Detect which cell encompasses the target text, then output its (X, Y) center coordinate. 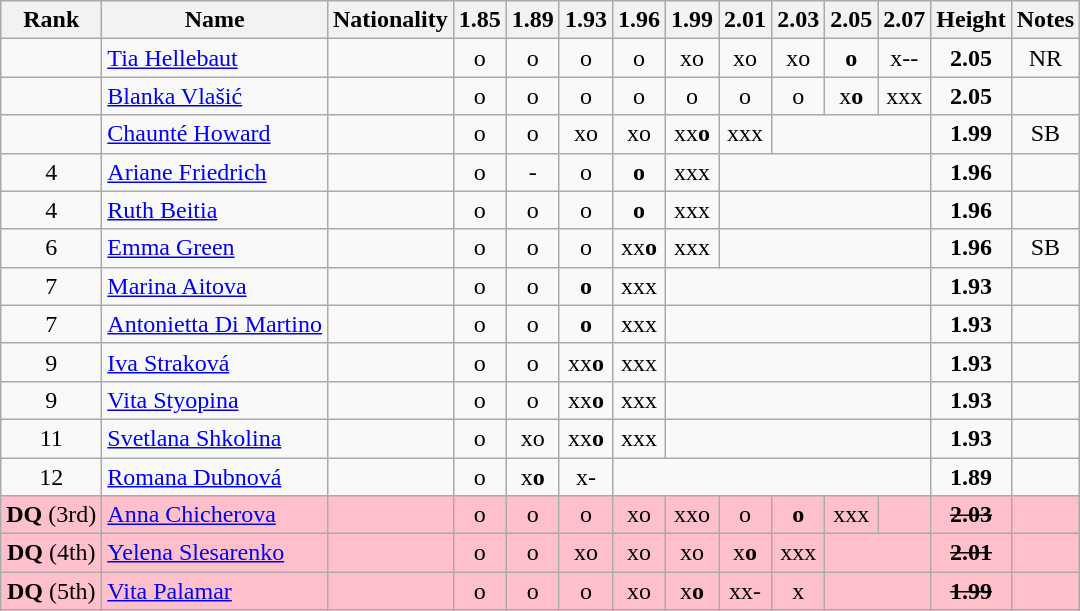
Vita Palamar (215, 591)
DQ (3rd) (52, 515)
Notes (1045, 20)
Rank (52, 20)
Tia Hellebaut (215, 58)
DQ (4th) (52, 553)
Nationality (390, 20)
Ruth Beitia (215, 210)
xx- (746, 591)
Blanka Vlašić (215, 96)
Yelena Slesarenko (215, 553)
Antonietta Di Martino (215, 324)
x-- (904, 58)
x- (586, 477)
Svetlana Shkolina (215, 438)
- (532, 172)
NR (1045, 58)
Marina Aitova (215, 286)
Name (215, 20)
2.07 (904, 20)
Ariane Friedrich (215, 172)
DQ (5th) (52, 591)
Chaunté Howard (215, 134)
6 (52, 248)
Anna Chicherova (215, 515)
Vita Styopina (215, 400)
Emma Green (215, 248)
Iva Straková (215, 362)
12 (52, 477)
x (798, 591)
11 (52, 438)
Romana Dubnová (215, 477)
Height (971, 20)
1.85 (480, 20)
